Return (X, Y) of the center of cell containing provided text 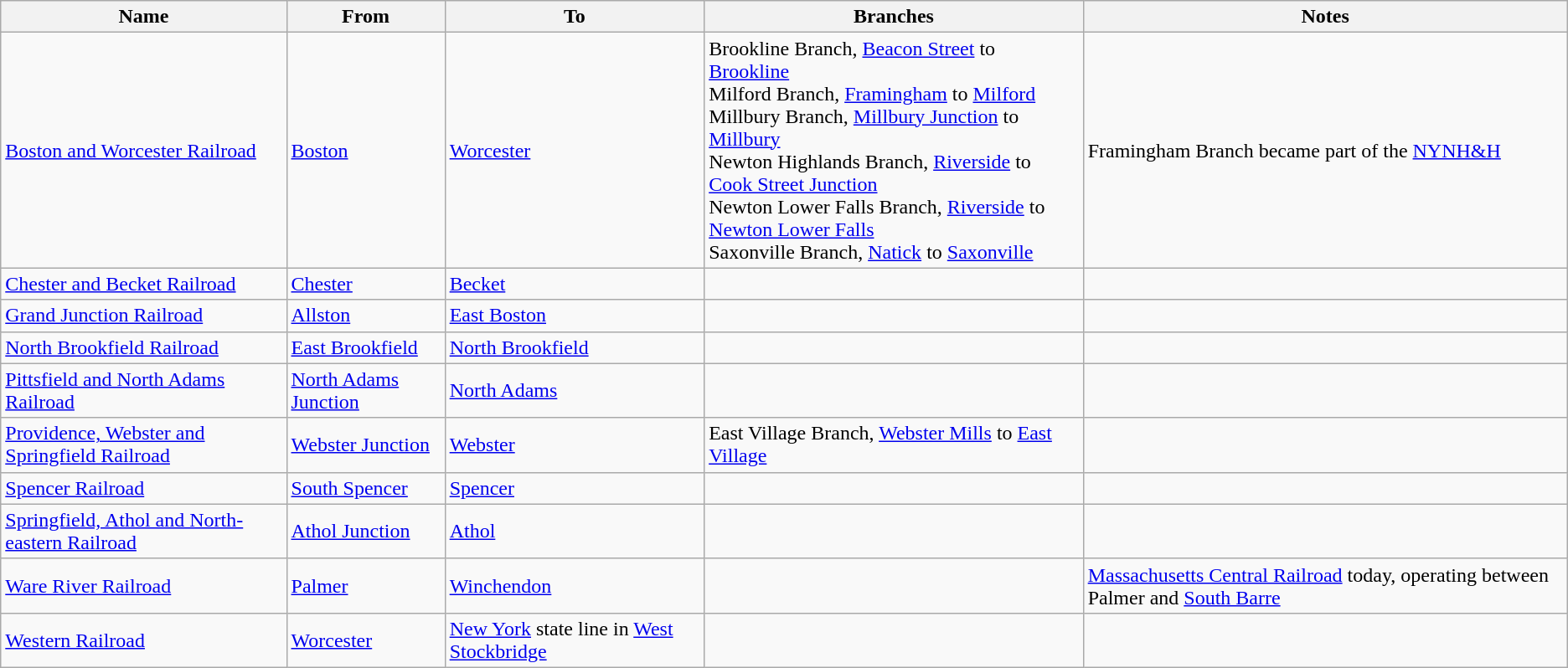
North Brookfield (575, 347)
Branches (894, 17)
North Adams (575, 390)
Grand Junction Railroad (144, 316)
Athol (575, 531)
Spencer Railroad (144, 488)
East Boston (575, 316)
Winchendon (575, 586)
From (365, 17)
Providence, Webster and Springfield Railroad (144, 445)
Boston and Worcester Railroad (144, 151)
Springfield, Athol and North-eastern Railroad (144, 531)
Athol Junction (365, 531)
Boston (365, 151)
Western Railroad (144, 640)
Spencer (575, 488)
Allston (365, 316)
Name (144, 17)
South Spencer (365, 488)
Webster (575, 445)
New York state line in West Stockbridge (575, 640)
Chester and Becket Railroad (144, 284)
Palmer (365, 586)
Notes (1325, 17)
Ware River Railroad (144, 586)
East Village Branch, Webster Mills to East Village (894, 445)
To (575, 17)
Chester (365, 284)
Massachusetts Central Railroad today, operating between Palmer and South Barre (1325, 586)
East Brookfield (365, 347)
North Adams Junction (365, 390)
Webster Junction (365, 445)
Pittsfield and North Adams Railroad (144, 390)
Framingham Branch became part of the NYNH&H (1325, 151)
Becket (575, 284)
North Brookfield Railroad (144, 347)
